Search for the cell housing the specified text and yield its [X, Y] center coordinate. 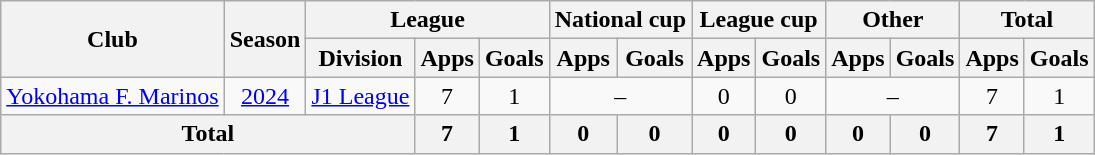
Yokohama F. Marinos [112, 96]
2024 [265, 96]
Club [112, 39]
Other [893, 20]
League [428, 20]
National cup [620, 20]
J1 League [360, 96]
Division [360, 58]
Season [265, 39]
League cup [759, 20]
